From the cell containing the given text, extract its center point as (X, Y) coordinate. 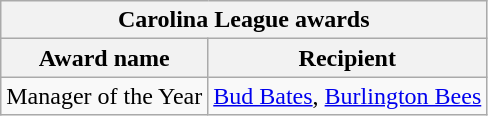
Carolina League awards (244, 20)
Manager of the Year (104, 96)
Bud Bates, Burlington Bees (348, 96)
Recipient (348, 58)
Award name (104, 58)
